Return the (x, y) coordinate for the center point of the cell that contains the specified text.  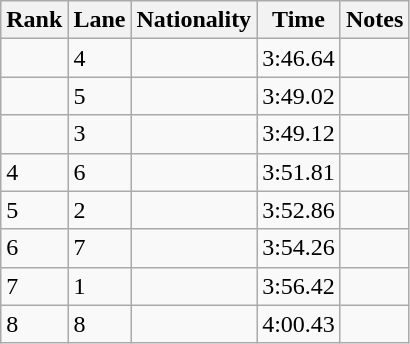
3:49.12 (299, 134)
Lane (100, 20)
Time (299, 20)
3:56.42 (299, 286)
4:00.43 (299, 324)
Rank (34, 20)
3:51.81 (299, 172)
2 (100, 210)
Nationality (194, 20)
1 (100, 286)
3 (100, 134)
3:46.64 (299, 58)
Notes (374, 20)
3:54.26 (299, 248)
3:52.86 (299, 210)
3:49.02 (299, 96)
